Scan for the cell matching the given text and deliver its [X, Y] coordinate at center. 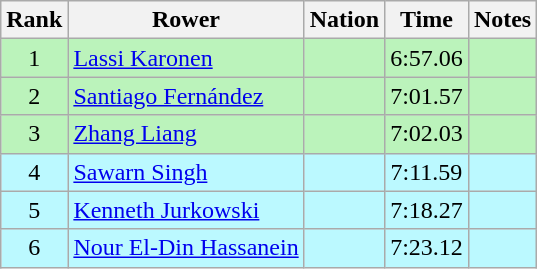
Sawarn Singh [186, 172]
Rower [186, 20]
Notes [502, 20]
Santiago Fernández [186, 96]
Time [427, 20]
7:02.03 [427, 134]
6:57.06 [427, 58]
Nation [344, 20]
5 [34, 210]
7:23.12 [427, 248]
4 [34, 172]
7:01.57 [427, 96]
7:18.27 [427, 210]
Lassi Karonen [186, 58]
2 [34, 96]
3 [34, 134]
6 [34, 248]
Kenneth Jurkowski [186, 210]
7:11.59 [427, 172]
1 [34, 58]
Rank [34, 20]
Zhang Liang [186, 134]
Nour El-Din Hassanein [186, 248]
